From the cell containing the given text, extract its center point as [X, Y] coordinate. 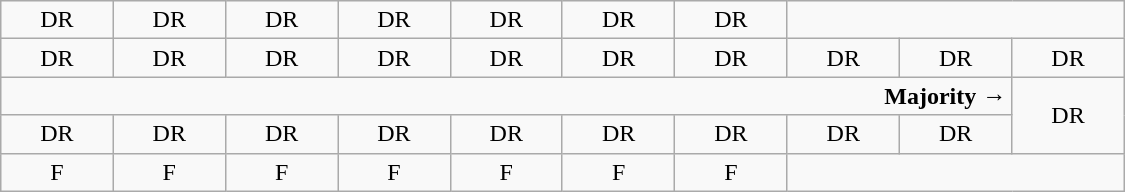
Majority → [506, 96]
